Search for the cell housing the specified text and yield its [x, y] center coordinate. 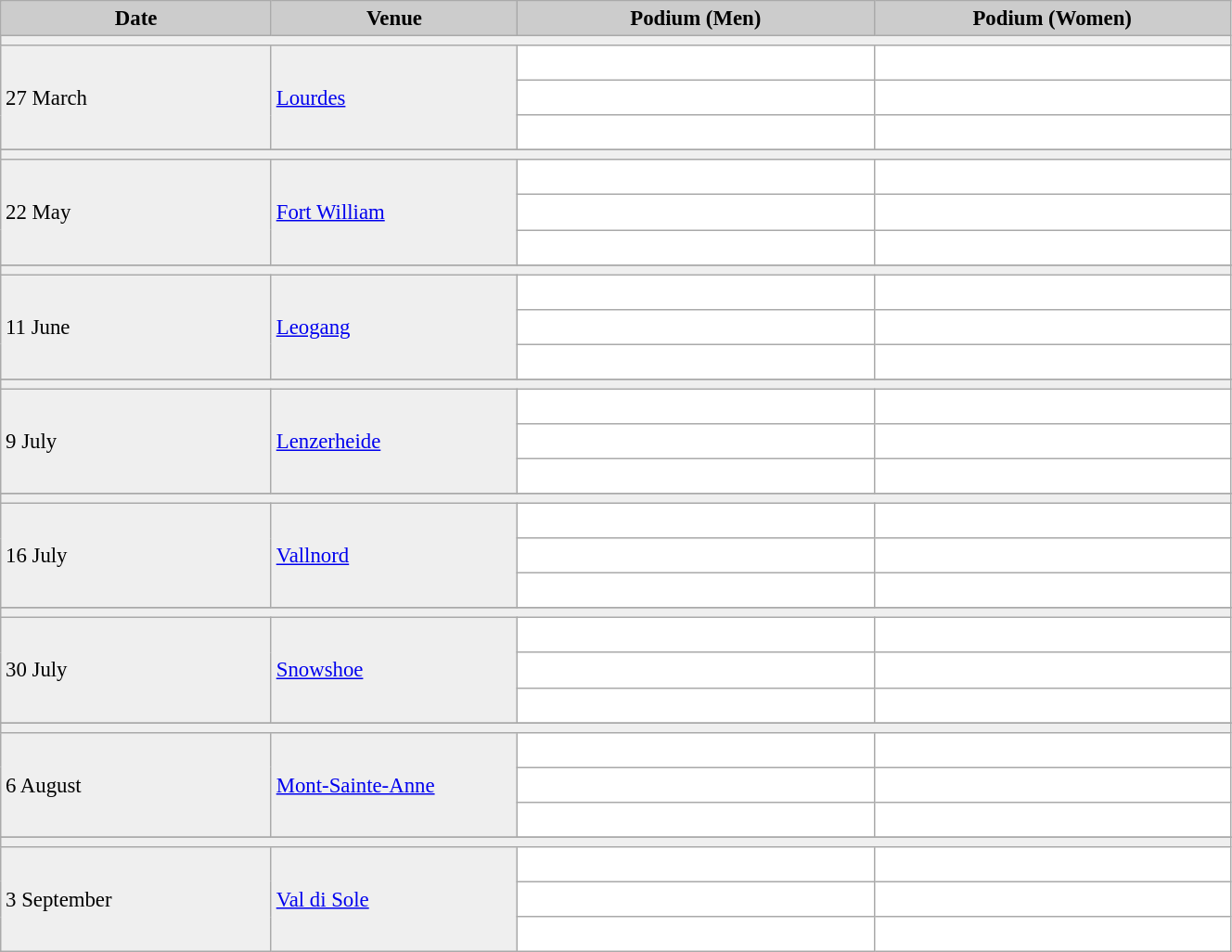
Leogang [393, 327]
Podium (Women) [1052, 19]
Lourdes [393, 98]
Snowshoe [393, 670]
Vallnord [393, 557]
9 July [136, 442]
Venue [393, 19]
22 May [136, 212]
Lenzerheide [393, 442]
Fort William [393, 212]
6 August [136, 785]
Mont-Sainte-Anne [393, 785]
Podium (Men) [696, 19]
27 March [136, 98]
11 June [136, 327]
Val di Sole [393, 900]
3 September [136, 900]
16 July [136, 557]
Date [136, 19]
30 July [136, 670]
